From the cell containing the given text, extract its center point as [X, Y] coordinate. 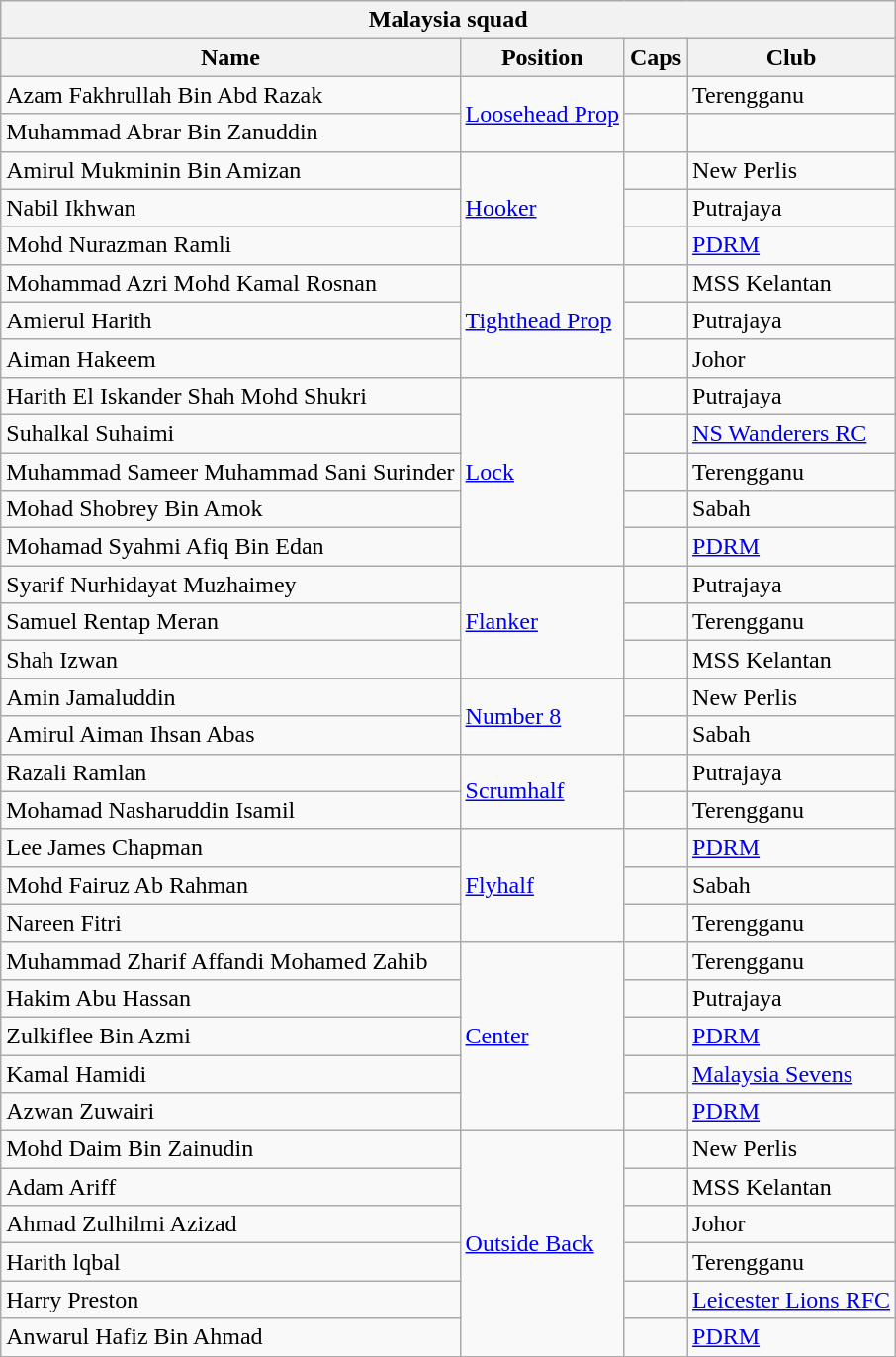
Loosehead Prop [542, 114]
Amirul Aiman Ihsan Abas [230, 735]
Kamal Hamidi [230, 1073]
Azwan Zuwairi [230, 1112]
Club [791, 57]
Suhalkal Suhaimi [230, 433]
Razali Ramlan [230, 772]
Amierul Harith [230, 320]
Outside Back [542, 1243]
Lee James Chapman [230, 848]
Nabil Ikhwan [230, 208]
Mohd Nurazman Ramli [230, 245]
Center [542, 1036]
Nareen Fitri [230, 923]
Leicester Lions RFC [791, 1300]
Harry Preston [230, 1300]
Position [542, 57]
Malaysia Sevens [791, 1073]
Mohamad Nasharuddin Isamil [230, 810]
Ahmad Zulhilmi Azizad [230, 1224]
Adam Ariff [230, 1187]
Name [230, 57]
Caps [655, 57]
Hakim Abu Hassan [230, 998]
Mohammad Azri Mohd Kamal Rosnan [230, 283]
Mohad Shobrey Bin Amok [230, 509]
Mohd Daim Bin Zainudin [230, 1149]
Harith lqbal [230, 1262]
Hooker [542, 208]
Shah Izwan [230, 660]
Samuel Rentap Meran [230, 622]
Malaysia squad [449, 20]
Tighthead Prop [542, 320]
Muhammad Zharif Affandi Mohamed Zahib [230, 960]
Scrumhalf [542, 791]
Harith El Iskander Shah Mohd Shukri [230, 396]
Flanker [542, 622]
Azam Fakhrullah Bin Abd Razak [230, 95]
Muhammad Sameer Muhammad Sani Surinder [230, 472]
Flyhalf [542, 885]
Number 8 [542, 716]
Mohamad Syahmi Afiq Bin Edan [230, 547]
NS Wanderers RC [791, 433]
Mohd Fairuz Ab Rahman [230, 885]
Zulkiflee Bin Azmi [230, 1036]
Anwarul Hafiz Bin Ahmad [230, 1337]
Aiman Hakeem [230, 358]
Amirul Mukminin Bin Amizan [230, 170]
Lock [542, 471]
Syarif Nurhidayat Muzhaimey [230, 585]
Amin Jamaluddin [230, 697]
Muhammad Abrar Bin Zanuddin [230, 133]
